Locate the cell with the specified text and output its [x, y] center coordinate. 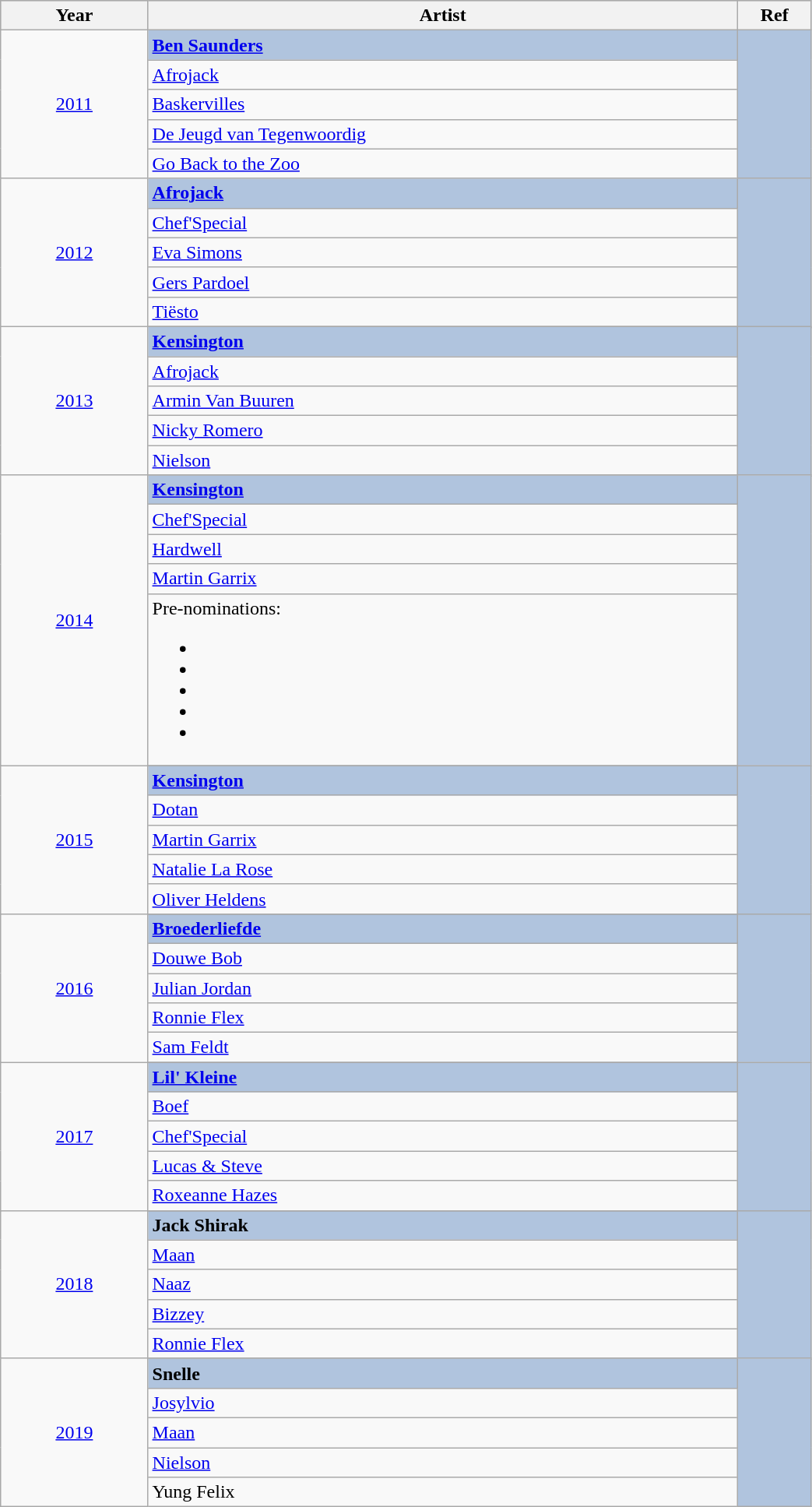
Bizzey [442, 1314]
2011 [75, 104]
2016 [75, 988]
2013 [75, 400]
Josylvio [442, 1403]
2015 [75, 840]
Broederliefde [442, 928]
Ref [774, 16]
Sam Feldt [442, 1048]
2012 [75, 252]
2014 [75, 620]
Gers Pardoel [442, 282]
Hardwell [442, 549]
De Jeugd van Tegenwoordig [442, 134]
Pre-nominations: [442, 679]
2019 [75, 1432]
Lil' Kleine [442, 1077]
Douwe Bob [442, 958]
Natalie La Rose [442, 869]
Tiësto [442, 312]
Year [75, 16]
Julian Jordan [442, 988]
Go Back to the Zoo [442, 164]
Oliver Heldens [442, 899]
Naaz [442, 1284]
2018 [75, 1284]
Ben Saunders [442, 45]
Boef [442, 1107]
Dotan [442, 810]
Jack Shirak [442, 1225]
Lucas & Steve [442, 1166]
Nicky Romero [442, 431]
Artist [442, 16]
Snelle [442, 1373]
Armin Van Buuren [442, 401]
Yung Felix [442, 1492]
Eva Simons [442, 252]
2017 [75, 1136]
Roxeanne Hazes [442, 1195]
Baskervilles [442, 104]
